Extract the (x, y) coordinate from the center of the cell holding the provided text.  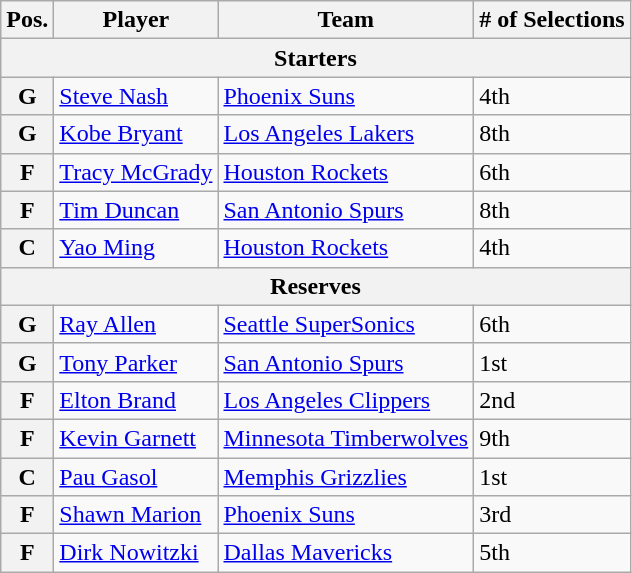
Player (136, 20)
Elton Brand (136, 400)
2nd (552, 400)
Kobe Bryant (136, 134)
Seattle SuperSonics (346, 324)
Tracy McGrady (136, 172)
Ray Allen (136, 324)
Reserves (316, 286)
Team (346, 20)
Los Angeles Lakers (346, 134)
Dirk Nowitzki (136, 553)
Starters (316, 58)
Los Angeles Clippers (346, 400)
Pau Gasol (136, 477)
5th (552, 553)
Yao Ming (136, 248)
Shawn Marion (136, 515)
Tim Duncan (136, 210)
9th (552, 438)
Steve Nash (136, 96)
Memphis Grizzlies (346, 477)
# of Selections (552, 20)
3rd (552, 515)
Kevin Garnett (136, 438)
Dallas Mavericks (346, 553)
Minnesota Timberwolves (346, 438)
Tony Parker (136, 362)
Pos. (28, 20)
